Search for the cell housing the specified text and yield its [X, Y] center coordinate. 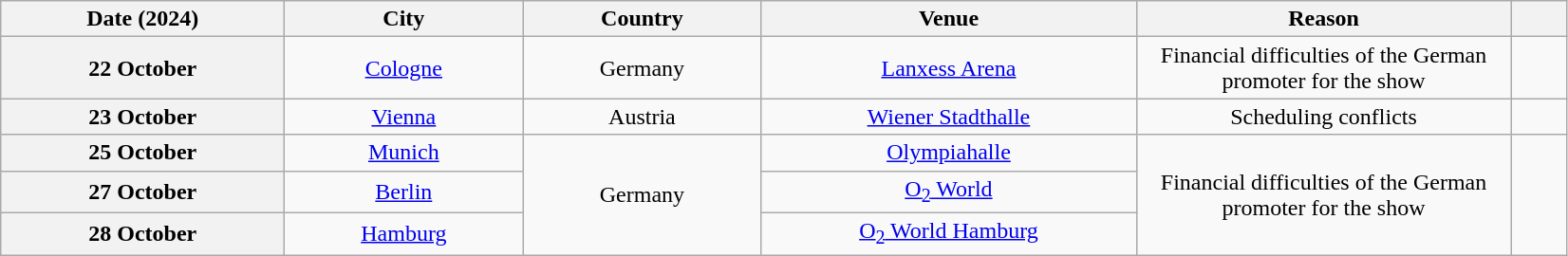
Scheduling conflicts [1323, 117]
28 October [142, 233]
O2 World Hamburg [949, 233]
Berlin [404, 192]
O2 World [949, 192]
City [404, 19]
Venue [949, 19]
Reason [1323, 19]
Cologne [404, 68]
Date (2024) [142, 19]
Wiener Stadthalle [949, 117]
Austria [642, 117]
Vienna [404, 117]
27 October [142, 192]
Hamburg [404, 233]
Olympiahalle [949, 153]
Munich [404, 153]
Country [642, 19]
23 October [142, 117]
25 October [142, 153]
Lanxess Arena [949, 68]
22 October [142, 68]
